Provide the [X, Y] coordinate of the cell's center where the given text is located.  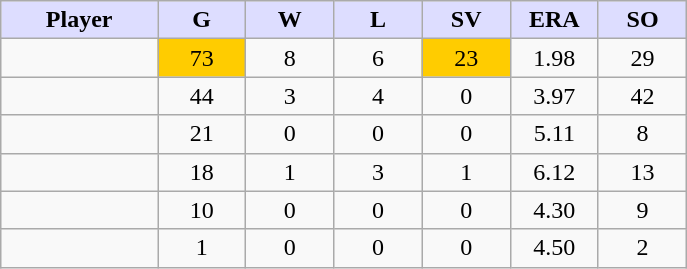
L [378, 20]
9 [642, 210]
SV [466, 20]
Player [80, 20]
73 [202, 58]
42 [642, 96]
3.97 [554, 96]
6.12 [554, 172]
23 [466, 58]
1.98 [554, 58]
44 [202, 96]
ERA [554, 20]
13 [642, 172]
18 [202, 172]
5.11 [554, 134]
G [202, 20]
21 [202, 134]
29 [642, 58]
6 [378, 58]
W [290, 20]
4.50 [554, 248]
4.30 [554, 210]
10 [202, 210]
2 [642, 248]
SO [642, 20]
4 [378, 96]
